From the cell containing the given text, extract its center point as [x, y] coordinate. 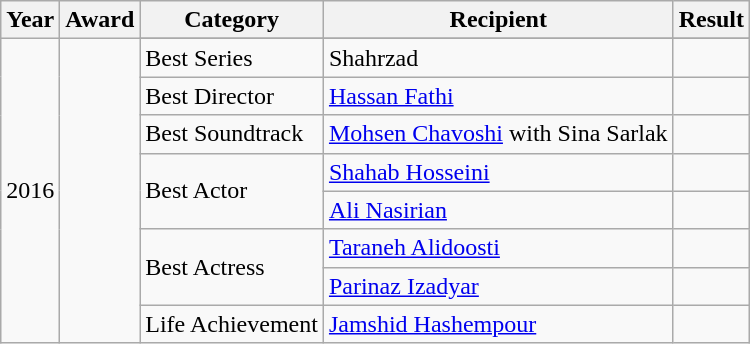
Shahrzad [498, 58]
Shahab Hosseini [498, 172]
Best Director [232, 96]
Life Achievement [232, 324]
Mohsen Chavoshi with Sina Sarlak [498, 134]
Recipient [498, 20]
Best Series [232, 58]
Award [100, 20]
Best Actress [232, 267]
Taraneh Alidoosti [498, 248]
Result [711, 20]
Best Actor [232, 191]
Ali Nasirian [498, 210]
Parinaz Izadyar [498, 286]
Category [232, 20]
2016 [30, 191]
Best Soundtrack [232, 134]
Hassan Fathi [498, 96]
Year [30, 20]
Jamshid Hashempour [498, 324]
